Detect which cell encompasses the target text, then output its [X, Y] center coordinate. 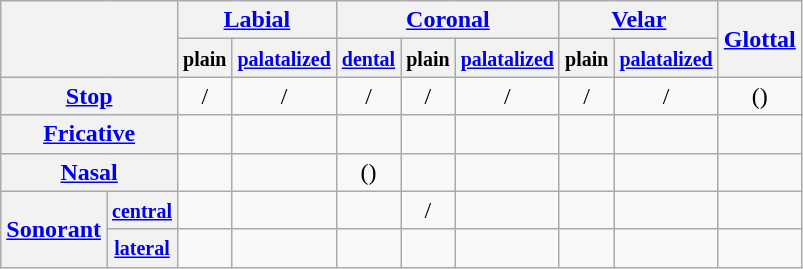
central [142, 210]
Sonorant [54, 229]
Coronal [448, 20]
Labial [258, 20]
dental [368, 58]
lateral [142, 248]
Fricative [90, 134]
Stop [90, 96]
Nasal [90, 172]
Velar [638, 20]
Glottal [760, 39]
